Output the (X, Y) coordinate of the center of the cell containing the given text.  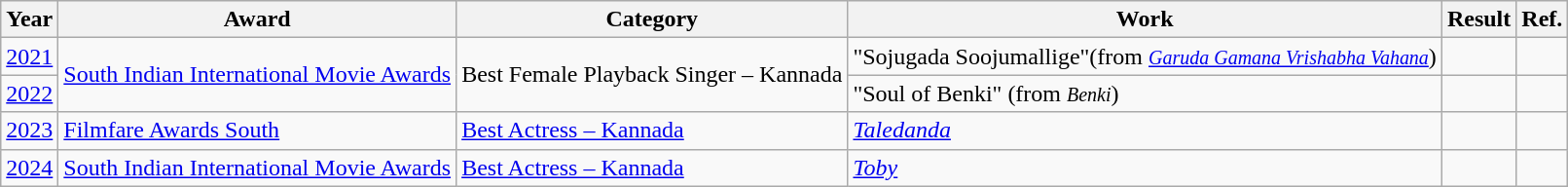
"Sojugada Soojumallige"(from Garuda Gamana Vrishabha Vahana) (1145, 56)
2022 (29, 93)
Best Female Playback Singer – Kannada (652, 75)
Taledanda (1145, 131)
2023 (29, 131)
Award (257, 19)
2024 (29, 168)
Filmfare Awards South (257, 131)
Work (1145, 19)
Toby (1145, 168)
"Soul of Benki" (from Benki) (1145, 93)
Ref. (1542, 19)
Result (1478, 19)
Category (652, 19)
2021 (29, 56)
Year (29, 19)
